From the cell containing the given text, extract its center point as (X, Y) coordinate. 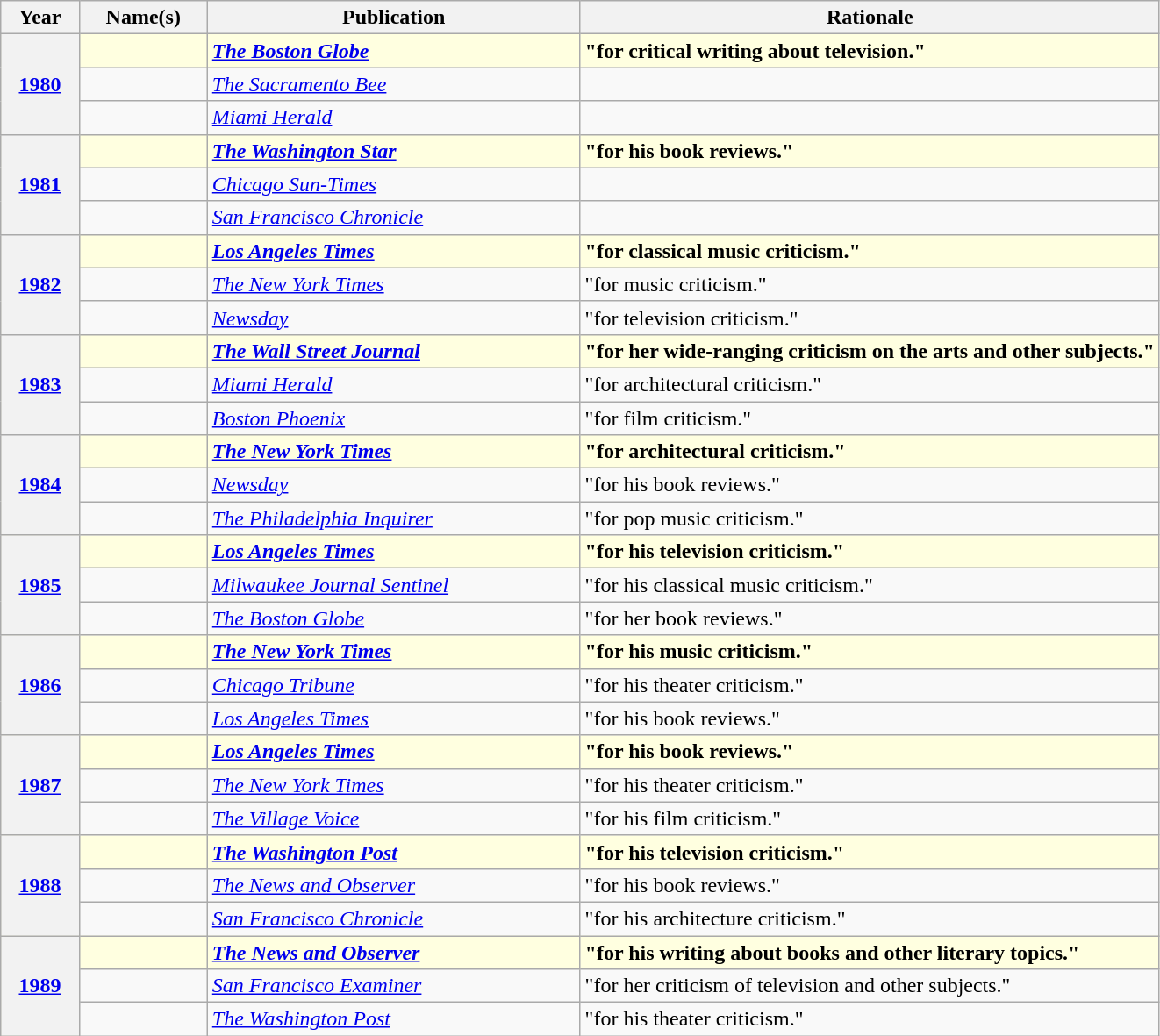
The Wall Street Journal (393, 351)
"for music criticism." (870, 284)
Chicago Sun-Times (393, 184)
Chicago Tribune (393, 685)
"for her wide-ranging criticism on the arts and other subjects." (870, 351)
The Washington Star (393, 151)
1982 (40, 284)
Name(s) (143, 18)
"for critical writing about television." (870, 51)
1985 (40, 585)
"for her book reviews." (870, 618)
"for his architecture criticism." (870, 918)
"for his classical music criticism." (870, 585)
The Philadelphia Inquirer (393, 518)
1984 (40, 485)
"for pop music criticism." (870, 518)
"for film criticism." (870, 418)
"for his film criticism." (870, 818)
"for his writing about books and other literary topics." (870, 952)
Milwaukee Journal Sentinel (393, 585)
"for classical music criticism." (870, 251)
Boston Phoenix (393, 418)
Rationale (870, 18)
Publication (393, 18)
"for his music criticism." (870, 652)
"for her criticism of television and other subjects." (870, 986)
San Francisco Examiner (393, 986)
1989 (40, 985)
1986 (40, 685)
Year (40, 18)
1981 (40, 184)
1988 (40, 885)
"for television criticism." (870, 318)
1980 (40, 84)
1983 (40, 384)
1987 (40, 785)
The Village Voice (393, 818)
The Sacramento Bee (393, 84)
